Search for the cell housing the specified text and yield its (X, Y) center coordinate. 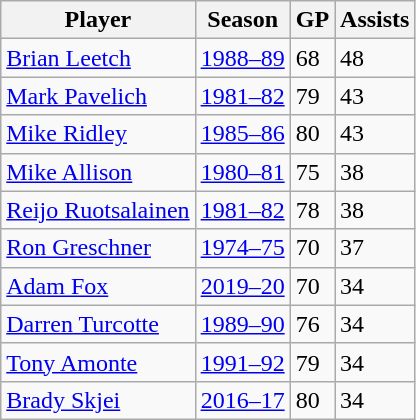
Season (242, 20)
Adam Fox (98, 286)
1991–92 (242, 362)
1989–90 (242, 324)
1974–75 (242, 248)
Ron Greschner (98, 248)
Mark Pavelich (98, 96)
Mike Allison (98, 172)
Assists (375, 20)
Tony Amonte (98, 362)
Reijo Ruotsalainen (98, 210)
Player (98, 20)
1988–89 (242, 58)
Brady Skjei (98, 400)
Darren Turcotte (98, 324)
68 (312, 58)
Mike Ridley (98, 134)
2016–17 (242, 400)
2019–20 (242, 286)
1980–81 (242, 172)
GP (312, 20)
37 (375, 248)
1985–86 (242, 134)
75 (312, 172)
Brian Leetch (98, 58)
78 (312, 210)
76 (312, 324)
48 (375, 58)
